Return the [x, y] coordinate for the center point of the cell that contains the specified text.  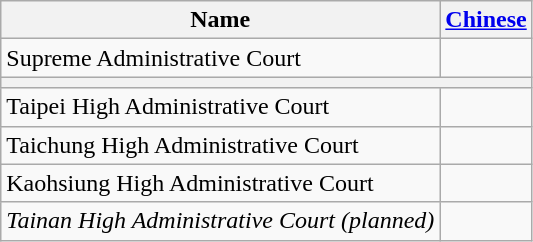
Name [220, 20]
Supreme Administrative Court [220, 58]
Chinese [486, 20]
Kaohsiung High Administrative Court [220, 183]
Tainan High Administrative Court (planned) [220, 221]
Taipei High Administrative Court [220, 107]
Taichung High Administrative Court [220, 145]
